Pinpoint the cell where the given text exists, returning its (x, y) midpoint coordinate. 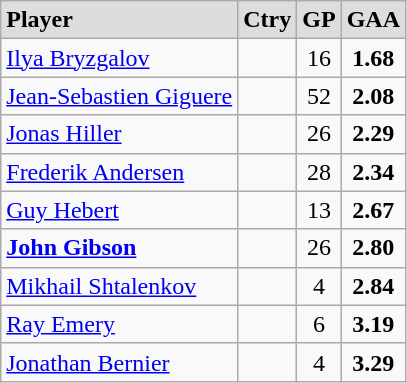
2.67 (373, 210)
2.08 (373, 96)
Ctry (268, 20)
6 (319, 324)
Jonas Hiller (120, 134)
2.80 (373, 248)
GP (319, 20)
John Gibson (120, 248)
Mikhail Shtalenkov (120, 286)
16 (319, 58)
13 (319, 210)
52 (319, 96)
Player (120, 20)
Guy Hebert (120, 210)
28 (319, 172)
3.29 (373, 362)
Ray Emery (120, 324)
Jonathan Bernier (120, 362)
Jean-Sebastien Giguere (120, 96)
GAA (373, 20)
Frederik Andersen (120, 172)
2.84 (373, 286)
2.34 (373, 172)
Ilya Bryzgalov (120, 58)
3.19 (373, 324)
2.29 (373, 134)
1.68 (373, 58)
